From the cell containing the given text, extract its center point as (x, y) coordinate. 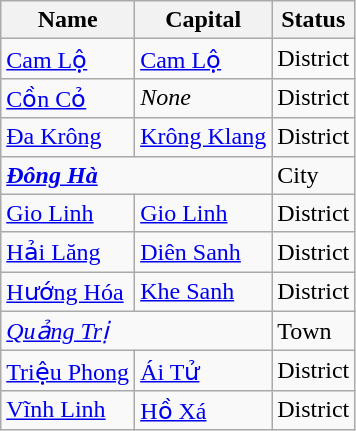
Capital (204, 20)
Quảng Trị (136, 331)
Ái Tử (204, 371)
Krông Klang (204, 137)
Hướng Hóa (68, 292)
Đông Hà (136, 175)
Đa Krông (68, 137)
City (314, 175)
Triệu Phong (68, 371)
Hải Lăng (68, 252)
Name (68, 20)
Status (314, 20)
Khe Sanh (204, 292)
Diên Sanh (204, 252)
Hồ Xá (204, 410)
None (204, 98)
Vĩnh Linh (68, 410)
Town (314, 331)
Cồn Cỏ (68, 98)
